Capture the cell that displays the provided text and extract its (x, y) central coordinate. 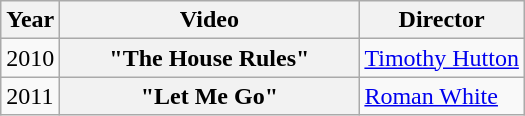
2010 (30, 58)
Video (210, 20)
"Let Me Go" (210, 96)
"The House Rules" (210, 58)
Director (442, 20)
Timothy Hutton (442, 58)
Roman White (442, 96)
2011 (30, 96)
Year (30, 20)
